Return the [X, Y] coordinate for the center point of the cell that contains the specified text.  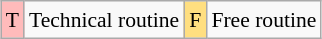
Free routine [264, 20]
F [195, 20]
Technical routine [104, 20]
T [12, 20]
